Search for the cell housing the specified text and yield its [X, Y] center coordinate. 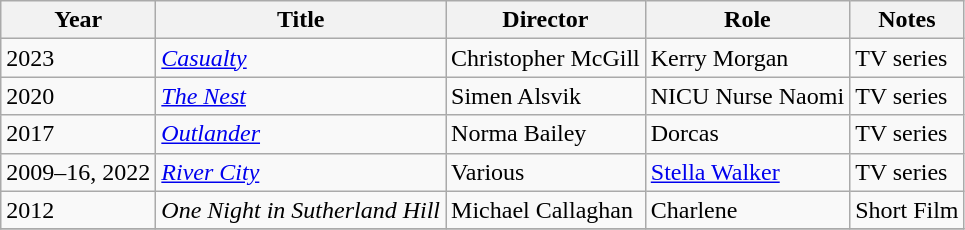
Stella Walker [747, 172]
2020 [78, 96]
Director [546, 20]
Christopher McGill [546, 58]
The Nest [301, 96]
Casualty [301, 58]
Various [546, 172]
2012 [78, 210]
Michael Callaghan [546, 210]
2017 [78, 134]
Notes [907, 20]
NICU Nurse Naomi [747, 96]
One Night in Sutherland Hill [301, 210]
Charlene [747, 210]
2023 [78, 58]
River City [301, 172]
Dorcas [747, 134]
Year [78, 20]
Outlander [301, 134]
Norma Bailey [546, 134]
2009–16, 2022 [78, 172]
Simen Alsvik [546, 96]
Title [301, 20]
Role [747, 20]
Kerry Morgan [747, 58]
Short Film [907, 210]
